Scan for the cell matching the given text and deliver its [X, Y] coordinate at center. 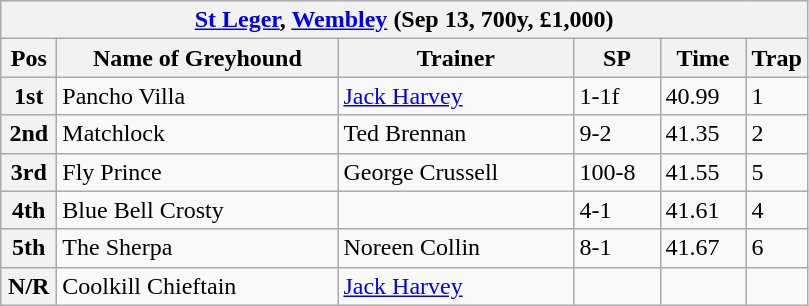
2 [776, 134]
Ted Brennan [456, 134]
5th [29, 248]
41.61 [703, 210]
6 [776, 248]
Time [703, 58]
George Crussell [456, 172]
Pos [29, 58]
Fly Prince [198, 172]
8-1 [617, 248]
Blue Bell Crosty [198, 210]
4-1 [617, 210]
Name of Greyhound [198, 58]
41.35 [703, 134]
Noreen Collin [456, 248]
Matchlock [198, 134]
Trap [776, 58]
Coolkill Chieftain [198, 286]
40.99 [703, 96]
N/R [29, 286]
1st [29, 96]
100-8 [617, 172]
2nd [29, 134]
Pancho Villa [198, 96]
9-2 [617, 134]
1-1f [617, 96]
3rd [29, 172]
41.67 [703, 248]
SP [617, 58]
4th [29, 210]
The Sherpa [198, 248]
41.55 [703, 172]
St Leger, Wembley (Sep 13, 700y, £1,000) [404, 20]
5 [776, 172]
4 [776, 210]
1 [776, 96]
Trainer [456, 58]
